Return (x, y) of the center of cell containing provided text 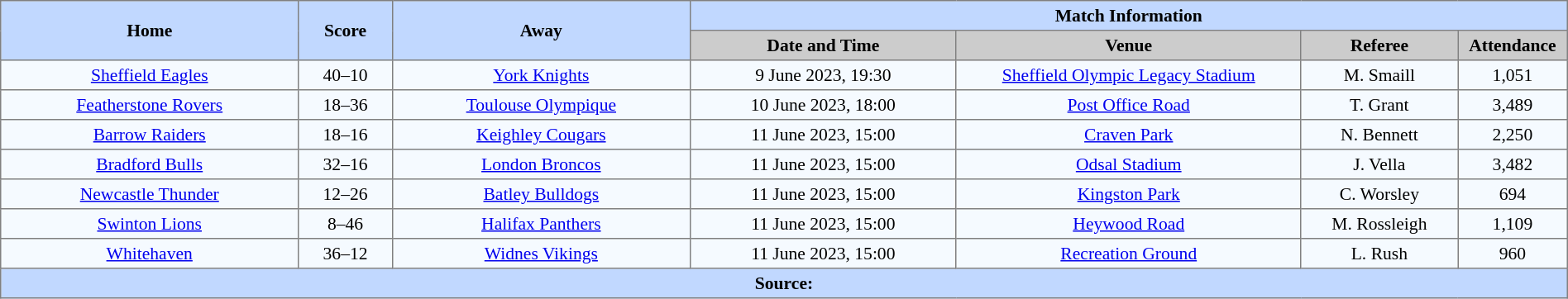
18–16 (346, 135)
Date and Time (823, 45)
Sheffield Eagles (150, 75)
9 June 2023, 19:30 (823, 75)
York Knights (541, 75)
1,109 (1513, 224)
32–16 (346, 164)
8–46 (346, 224)
Home (150, 31)
Barrow Raiders (150, 135)
40–10 (346, 75)
Halifax Panthers (541, 224)
Referee (1379, 45)
Venue (1128, 45)
Bradford Bulls (150, 164)
Whitehaven (150, 254)
1,051 (1513, 75)
M. Smaill (1379, 75)
Keighley Cougars (541, 135)
L. Rush (1379, 254)
36–12 (346, 254)
M. Rossleigh (1379, 224)
C. Worsley (1379, 194)
Match Information (1128, 16)
12–26 (346, 194)
Craven Park (1128, 135)
London Broncos (541, 164)
2,250 (1513, 135)
Featherstone Rovers (150, 105)
Recreation Ground (1128, 254)
10 June 2023, 18:00 (823, 105)
Away (541, 31)
Widnes Vikings (541, 254)
3,482 (1513, 164)
Newcastle Thunder (150, 194)
Source: (784, 283)
960 (1513, 254)
Batley Bulldogs (541, 194)
Odsal Stadium (1128, 164)
Attendance (1513, 45)
Sheffield Olympic Legacy Stadium (1128, 75)
J. Vella (1379, 164)
Post Office Road (1128, 105)
N. Bennett (1379, 135)
Toulouse Olympique (541, 105)
694 (1513, 194)
3,489 (1513, 105)
18–36 (346, 105)
Score (346, 31)
Kingston Park (1128, 194)
Swinton Lions (150, 224)
Heywood Road (1128, 224)
T. Grant (1379, 105)
